Return the (x, y) coordinate for the center point of the cell that contains the specified text.  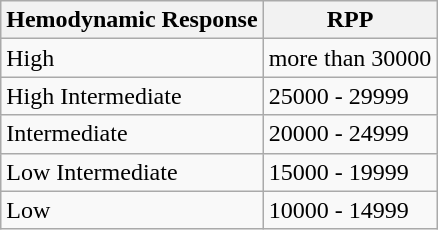
High Intermediate (132, 96)
10000 - 14999 (350, 210)
15000 - 19999 (350, 172)
Low (132, 210)
25000 - 29999 (350, 96)
Intermediate (132, 134)
20000 - 24999 (350, 134)
Low Intermediate (132, 172)
more than 30000 (350, 58)
High (132, 58)
Hemodynamic Response (132, 20)
RPP (350, 20)
